Extract the [x, y] coordinate from the center of the cell holding the provided text.  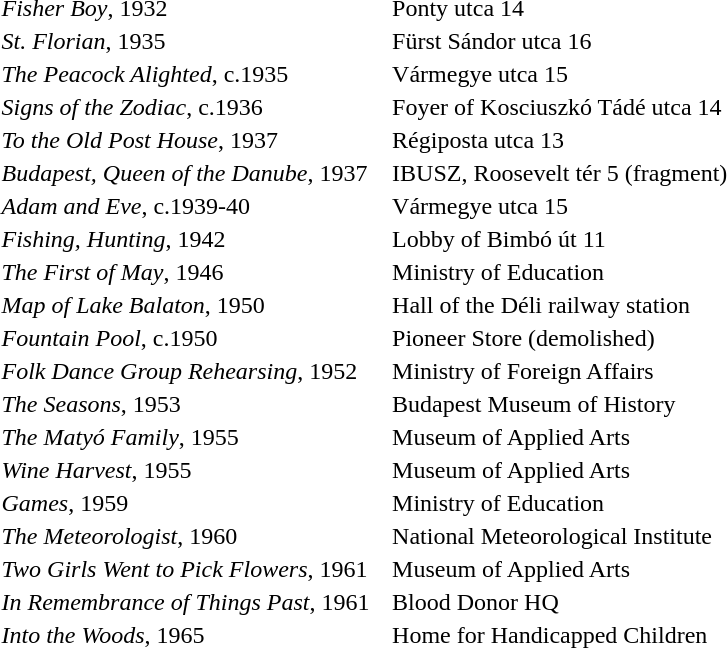
The Matyó Family, 1955 [194, 437]
Fishing, Hunting, 1942 [194, 239]
The First of May, 1946 [194, 272]
The Peacock Alighted, c.1935 [194, 74]
The Meteorologist, 1960 [194, 536]
Adam and Eve, c.1939-40 [194, 206]
Folk Dance Group Rehearsing, 1952 [194, 371]
Map of Lake Balaton, 1950 [194, 305]
In Remembrance of Things Past, 1961 [194, 602]
Budapest, Queen of the Danube, 1937 [194, 173]
Games, 1959 [194, 503]
Fountain Pool, c.1950 [194, 338]
Wine Harvest, 1955 [194, 470]
St. Florian, 1935 [194, 41]
Signs of the Zodiac, c.1936 [194, 107]
The Seasons, 1953 [194, 404]
Two Girls Went to Pick Flowers, 1961 [194, 569]
To the Old Post House, 1937 [194, 140]
